From the cell containing the given text, extract its center point as (x, y) coordinate. 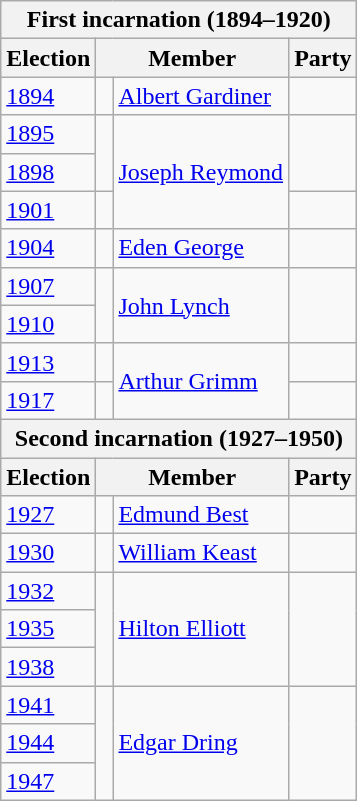
1895 (48, 134)
Arthur Grimm (201, 381)
1894 (48, 96)
1935 (48, 629)
1898 (48, 172)
1938 (48, 667)
1944 (48, 743)
Joseph Reymond (201, 172)
Edmund Best (201, 515)
Hilton Elliott (201, 629)
1901 (48, 210)
Albert Gardiner (201, 96)
Second incarnation (1927–1950) (179, 438)
1947 (48, 781)
1917 (48, 400)
Eden George (201, 248)
1932 (48, 591)
First incarnation (1894–1920) (179, 20)
1904 (48, 248)
1927 (48, 515)
1941 (48, 705)
1910 (48, 324)
1930 (48, 553)
1913 (48, 362)
William Keast (201, 553)
1907 (48, 286)
Edgar Dring (201, 743)
John Lynch (201, 305)
